Return the [x, y] coordinate for the center point of the cell that contains the specified text.  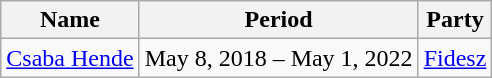
Fidesz [455, 58]
Period [278, 20]
May 8, 2018 – May 1, 2022 [278, 58]
Name [70, 20]
Party [455, 20]
Csaba Hende [70, 58]
